Locate the cell with the specified text and output its (X, Y) center coordinate. 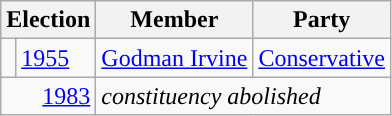
Godman Irvine (174, 58)
1955 (56, 58)
Election (48, 20)
Conservative (322, 58)
constituency abolished (244, 96)
1983 (48, 96)
Party (322, 20)
Member (174, 20)
